Detect which cell encompasses the target text, then output its (x, y) center coordinate. 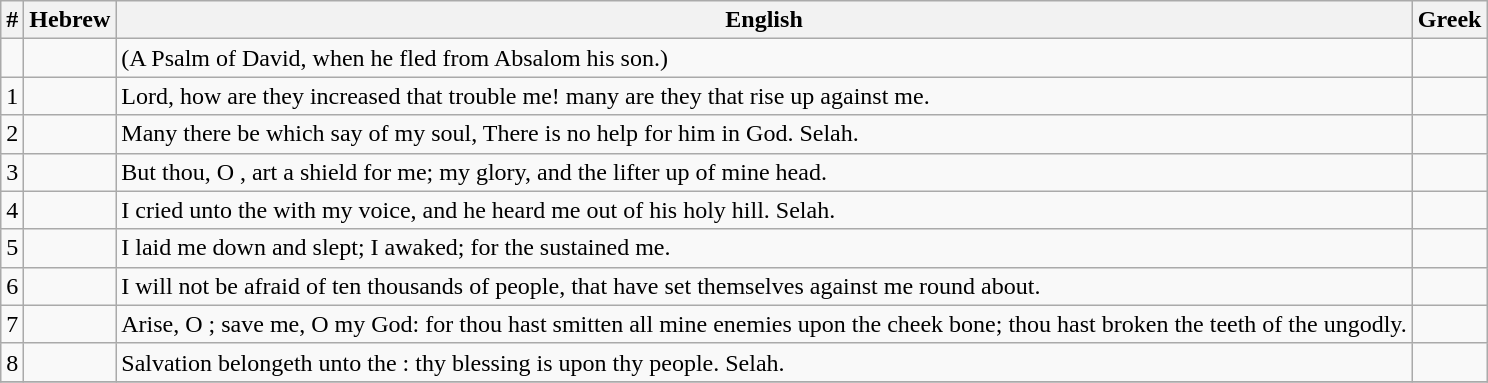
Hebrew (70, 20)
1 (12, 96)
Greek (1450, 20)
# (12, 20)
Salvation belongeth unto the : thy blessing is upon thy people. Selah. (764, 362)
I cried unto the with my voice, and he heard me out of his holy hill. Selah. (764, 210)
7 (12, 324)
Many there be which say of my soul, There is no help for him in God. Selah. (764, 134)
6 (12, 286)
Arise, O ; save me, O my God: for thou hast smitten all mine enemies upon the cheek bone; thou hast broken the teeth of the ungodly. (764, 324)
5 (12, 248)
I laid me down and slept; I awaked; for the sustained me. (764, 248)
I will not be afraid of ten thousands of people, that have set themselves against me round about. (764, 286)
8 (12, 362)
But thou, O , art a shield for me; my glory, and the lifter up of mine head. (764, 172)
4 (12, 210)
English (764, 20)
(A Psalm of David, when he fled from Absalom his son.) (764, 58)
3 (12, 172)
Lord, how are they increased that trouble me! many are they that rise up against me. (764, 96)
2 (12, 134)
